Scan for the cell matching the given text and deliver its (X, Y) coordinate at center. 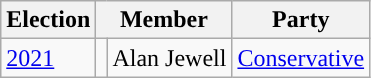
Member (164, 20)
Alan Jewell (170, 58)
Conservative (301, 58)
Election (48, 20)
Party (301, 20)
2021 (48, 58)
